Determine the [X, Y] coordinate at the center of the cell enclosing the given text.  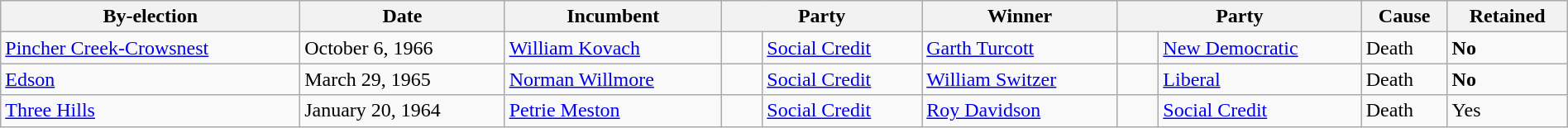
Roy Davidson [1021, 111]
By-election [151, 17]
Petrie Meston [613, 111]
William Switzer [1021, 79]
October 6, 1966 [402, 48]
Date [402, 17]
Edson [151, 79]
January 20, 1964 [402, 111]
Yes [1507, 111]
Three Hills [151, 111]
Garth Turcott [1021, 48]
Cause [1404, 17]
New Democratic [1260, 48]
March 29, 1965 [402, 79]
Incumbent [613, 17]
Pincher Creek-Crowsnest [151, 48]
Liberal [1260, 79]
Retained [1507, 17]
Norman Willmore [613, 79]
Winner [1021, 17]
William Kovach [613, 48]
